Find where the given text appears and provide that cell's center as [X, Y] coordinate. 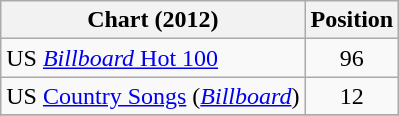
US Country Songs (Billboard) [153, 96]
96 [352, 58]
Position [352, 20]
Chart (2012) [153, 20]
12 [352, 96]
US Billboard Hot 100 [153, 58]
